Pinpoint the cell where the given text exists, returning its [X, Y] midpoint coordinate. 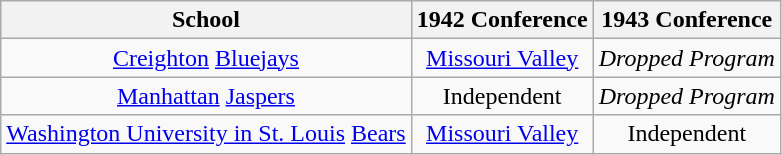
1942 Conference [502, 20]
1943 Conference [686, 20]
School [206, 20]
Washington University in St. Louis Bears [206, 134]
Manhattan Jaspers [206, 96]
Creighton Bluejays [206, 58]
